Return the (x, y) coordinate for the center point of the cell that contains the specified text.  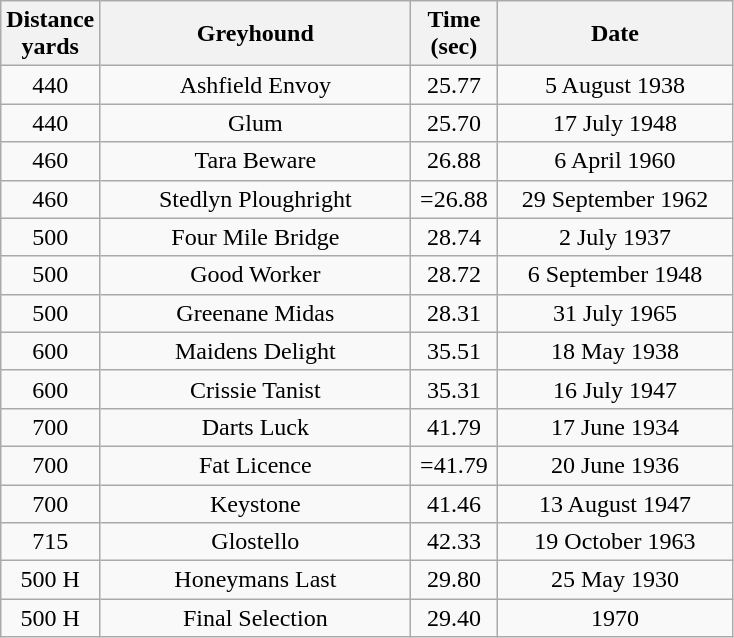
29 September 1962 (615, 199)
19 October 1963 (615, 542)
26.88 (454, 161)
31 July 1965 (615, 313)
Distance yards (50, 34)
Date (615, 34)
20 June 1936 (615, 465)
35.31 (454, 389)
29.40 (454, 618)
Keystone (256, 503)
1970 (615, 618)
35.51 (454, 351)
Greyhound (256, 34)
28.31 (454, 313)
25.77 (454, 85)
13 August 1947 (615, 503)
42.33 (454, 542)
Tara Beware (256, 161)
28.74 (454, 237)
Ashfield Envoy (256, 85)
5 August 1938 (615, 85)
25.70 (454, 123)
25 May 1930 (615, 580)
Maidens Delight (256, 351)
Final Selection (256, 618)
29.80 (454, 580)
Time (sec) (454, 34)
6 September 1948 (615, 275)
Greenane Midas (256, 313)
Honeymans Last (256, 580)
Glostello (256, 542)
Fat Licence (256, 465)
=26.88 (454, 199)
Stedlyn Ploughright (256, 199)
6 April 1960 (615, 161)
715 (50, 542)
17 July 1948 (615, 123)
Four Mile Bridge (256, 237)
28.72 (454, 275)
=41.79 (454, 465)
17 June 1934 (615, 427)
41.46 (454, 503)
Darts Luck (256, 427)
18 May 1938 (615, 351)
16 July 1947 (615, 389)
2 July 1937 (615, 237)
Glum (256, 123)
Crissie Tanist (256, 389)
Good Worker (256, 275)
41.79 (454, 427)
